Extract the [x, y] coordinate from the center of the cell holding the provided text.  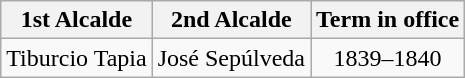
2nd Alcalde [231, 20]
Term in office [387, 20]
1839–1840 [387, 58]
Tiburcio Tapia [76, 58]
1st Alcalde [76, 20]
José Sepúlveda [231, 58]
